Output the (x, y) coordinate of the center of the cell containing the given text.  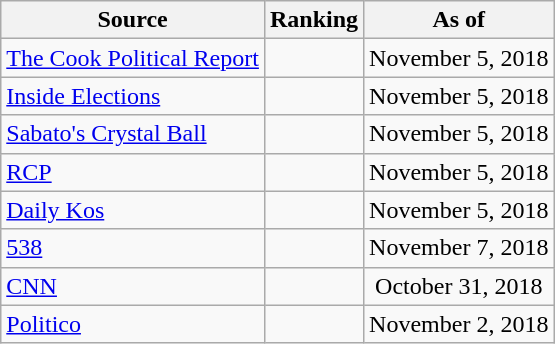
Politico (133, 324)
RCP (133, 172)
Inside Elections (133, 96)
538 (133, 248)
October 31, 2018 (459, 286)
CNN (133, 286)
Ranking (314, 20)
November 7, 2018 (459, 248)
Source (133, 20)
Sabato's Crystal Ball (133, 134)
November 2, 2018 (459, 324)
The Cook Political Report (133, 58)
As of (459, 20)
Daily Kos (133, 210)
